Scan for the cell matching the given text and deliver its (X, Y) coordinate at center. 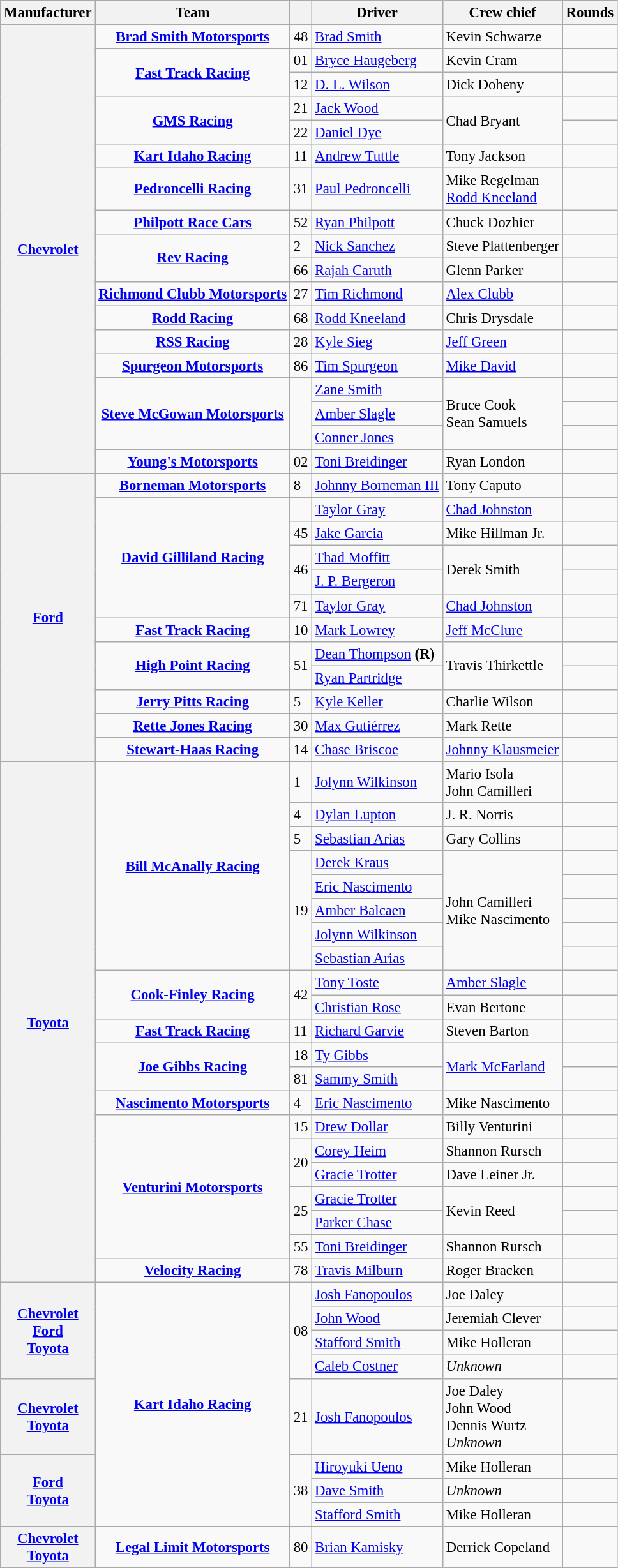
10 (300, 630)
08 (300, 1331)
Travis Thirkettle (502, 665)
42 (300, 994)
20 (300, 1163)
31 (300, 189)
Sammy Smith (377, 1079)
Kevin Cram (502, 61)
Dean Thompson (R) (377, 653)
Derrick Copeland (502, 1547)
Brad Smith Motorsports (193, 37)
High Point Racing (193, 665)
Ty Gibbs (377, 1055)
Corey Heim (377, 1151)
Bryce Haugeberg (377, 61)
Pedroncelli Racing (193, 189)
Steve McGowan Motorsports (193, 414)
Kevin Schwarze (502, 37)
19 (300, 911)
Nick Sanchez (377, 246)
51 (300, 665)
Chase Briscoe (377, 750)
27 (300, 294)
Tony Jackson (502, 156)
Team (193, 13)
Ryan Philpott (377, 222)
Spurgeon Motorsports (193, 366)
Daniel Dye (377, 133)
Derek Kraus (377, 863)
Chad Bryant (502, 120)
Mike Nascimento (502, 1103)
Venturini Motorsports (193, 1187)
Johnny Klausmeier (502, 750)
John Wood (377, 1318)
Tim Richmond (377, 294)
66 (300, 270)
Caleb Costner (377, 1367)
Amber Balcaen (377, 911)
Andrew Tuttle (377, 156)
Derek Smith (502, 569)
38 (300, 1491)
22 (300, 133)
Velocity Racing (193, 1271)
Steven Barton (502, 1031)
Ryan Partridge (377, 678)
Steve Plattenberger (502, 246)
30 (300, 726)
Rounds (590, 13)
Parker Chase (377, 1223)
J. P. Bergeron (377, 582)
Chevrolet Ford Toyota (48, 1331)
Mike David (502, 366)
Mark Rette (502, 726)
Jeremiah Clever (502, 1318)
Kyle Keller (377, 702)
Rette Jones Racing (193, 726)
55 (300, 1247)
Christian Rose (377, 1007)
Rodd Racing (193, 318)
Mike Hillman Jr. (502, 534)
Roger Bracken (502, 1271)
Jake Garcia (377, 534)
2 (300, 246)
Evan Bertone (502, 1007)
Young's Motorsports (193, 462)
Mark Lowrey (377, 630)
Bill McAnally Racing (193, 866)
71 (300, 606)
15 (300, 1127)
28 (300, 342)
46 (300, 569)
78 (300, 1271)
Ryan London (502, 462)
Hiroyuki Ueno (377, 1467)
Tony Toste (377, 983)
Dylan Lupton (377, 815)
Mike Regelman Rodd Kneeland (502, 189)
Borneman Motorsports (193, 486)
Travis Milburn (377, 1271)
80 (300, 1547)
J. R. Norris (502, 815)
Tim Spurgeon (377, 366)
Crew chief (502, 13)
Legal Limit Motorsports (193, 1547)
81 (300, 1079)
D. L. Wilson (377, 85)
Cook-Finley Racing (193, 994)
14 (300, 750)
Jeff McClure (502, 630)
Richard Garvie (377, 1031)
Chevrolet (48, 250)
Glenn Parker (502, 270)
Alex Clubb (502, 294)
Jack Wood (377, 108)
Joe Daley John Wood Dennis Wurtz Unknown (502, 1417)
02 (300, 462)
Manufacturer (48, 13)
David Gilliland Racing (193, 558)
8 (300, 486)
Chuck Dozhier (502, 222)
Tony Caputo (502, 486)
Chris Drysdale (502, 318)
01 (300, 61)
Toyota (48, 1022)
Dick Doheny (502, 85)
Gary Collins (502, 839)
Dave Smith (377, 1490)
18 (300, 1055)
Mario Isola John Camilleri (502, 782)
John Camilleri Mike Nascimento (502, 911)
Thad Moffitt (377, 558)
Max Gutiérrez (377, 726)
Ford (48, 618)
Joe Daley (502, 1295)
Rajah Caruth (377, 270)
25 (300, 1210)
Zane Smith (377, 390)
Richmond Clubb Motorsports (193, 294)
Stewart-Haas Racing (193, 750)
68 (300, 318)
1 (300, 782)
RSS Racing (193, 342)
Nascimento Motorsports (193, 1103)
Dave Leiner Jr. (502, 1175)
Brian Kamisky (377, 1547)
Johnny Borneman III (377, 486)
Philpott Race Cars (193, 222)
Kevin Reed (502, 1210)
Driver (377, 13)
Brad Smith (377, 37)
Charlie Wilson (502, 702)
12 (300, 85)
GMS Racing (193, 120)
48 (300, 37)
45 (300, 534)
Ford Toyota (48, 1491)
Mark McFarland (502, 1067)
Rev Racing (193, 258)
Rodd Kneeland (377, 318)
Bruce Cook Sean Samuels (502, 414)
Conner Jones (377, 438)
52 (300, 222)
Joe Gibbs Racing (193, 1067)
Kyle Sieg (377, 342)
Billy Venturini (502, 1127)
Jerry Pitts Racing (193, 702)
Paul Pedroncelli (377, 189)
Jeff Green (502, 342)
Drew Dollar (377, 1127)
86 (300, 366)
